Find where the given text appears and provide that cell's center as [X, Y] coordinate. 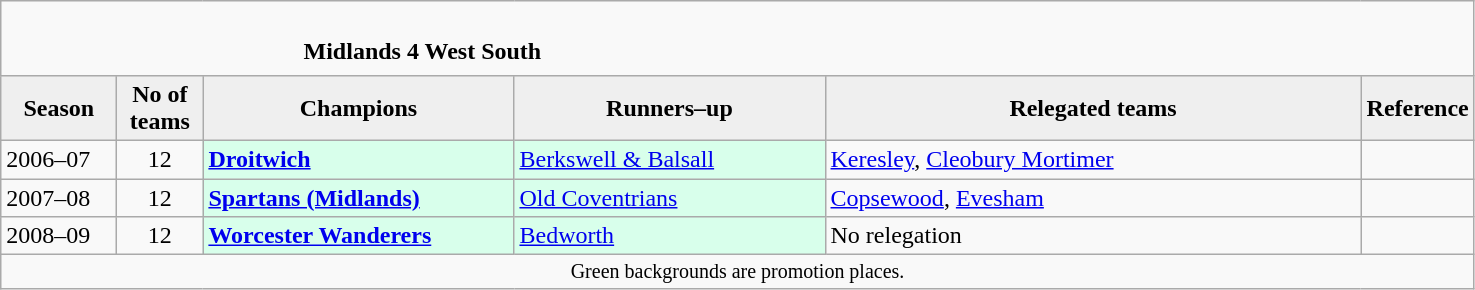
Old Coventrians [670, 197]
Copsewood, Evesham [1093, 197]
2006–07 [59, 159]
Droitwich [358, 159]
No relegation [1093, 236]
Runners–up [670, 108]
2007–08 [59, 197]
2008–09 [59, 236]
Relegated teams [1093, 108]
Season [59, 108]
Berkswell & Balsall [670, 159]
No of teams [160, 108]
Reference [1418, 108]
Keresley, Cleobury Mortimer [1093, 159]
Bedworth [670, 236]
Spartans (Midlands) [358, 197]
Worcester Wanderers [358, 236]
Champions [358, 108]
Green backgrounds are promotion places. [738, 272]
